Identify which cell holds the provided text, then report its (x, y) central coordinate. 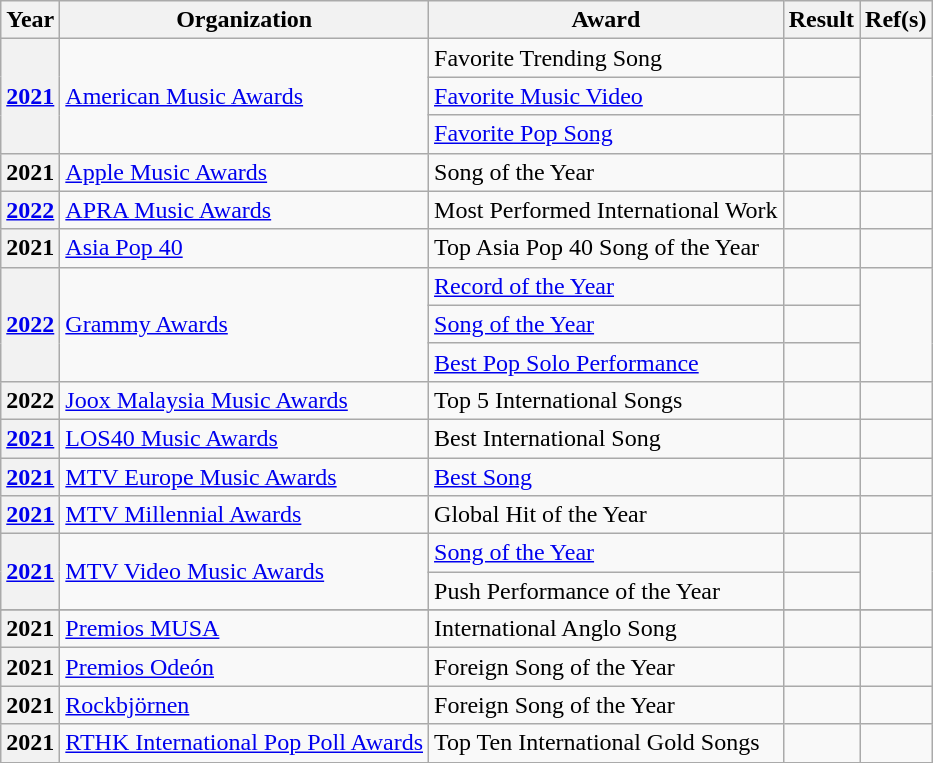
RTHK International Pop Poll Awards (244, 743)
MTV Europe Music Awards (244, 477)
Best Song (606, 477)
Apple Music Awards (244, 172)
Organization (244, 20)
Award (606, 20)
Push Performance of the Year (606, 591)
Most Performed International Work (606, 210)
Favorite Pop Song (606, 134)
Top Ten International Gold Songs (606, 743)
LOS40 Music Awards (244, 438)
Ref(s) (896, 20)
Joox Malaysia Music Awards (244, 400)
Top Asia Pop 40 Song of the Year (606, 248)
Top 5 International Songs (606, 400)
Asia Pop 40 (244, 248)
Best International Song (606, 438)
APRA Music Awards (244, 210)
Grammy Awards (244, 324)
Rockbjörnen (244, 705)
MTV Video Music Awards (244, 572)
MTV Millennial Awards (244, 515)
Premios Odeón (244, 667)
Premios MUSA (244, 629)
Best Pop Solo Performance (606, 362)
International Anglo Song (606, 629)
Result (821, 20)
Favorite Trending Song (606, 58)
Record of the Year (606, 286)
Year (30, 20)
American Music Awards (244, 96)
Global Hit of the Year (606, 515)
Favorite Music Video (606, 96)
